Find where the given text appears and provide that cell's center as [X, Y] coordinate. 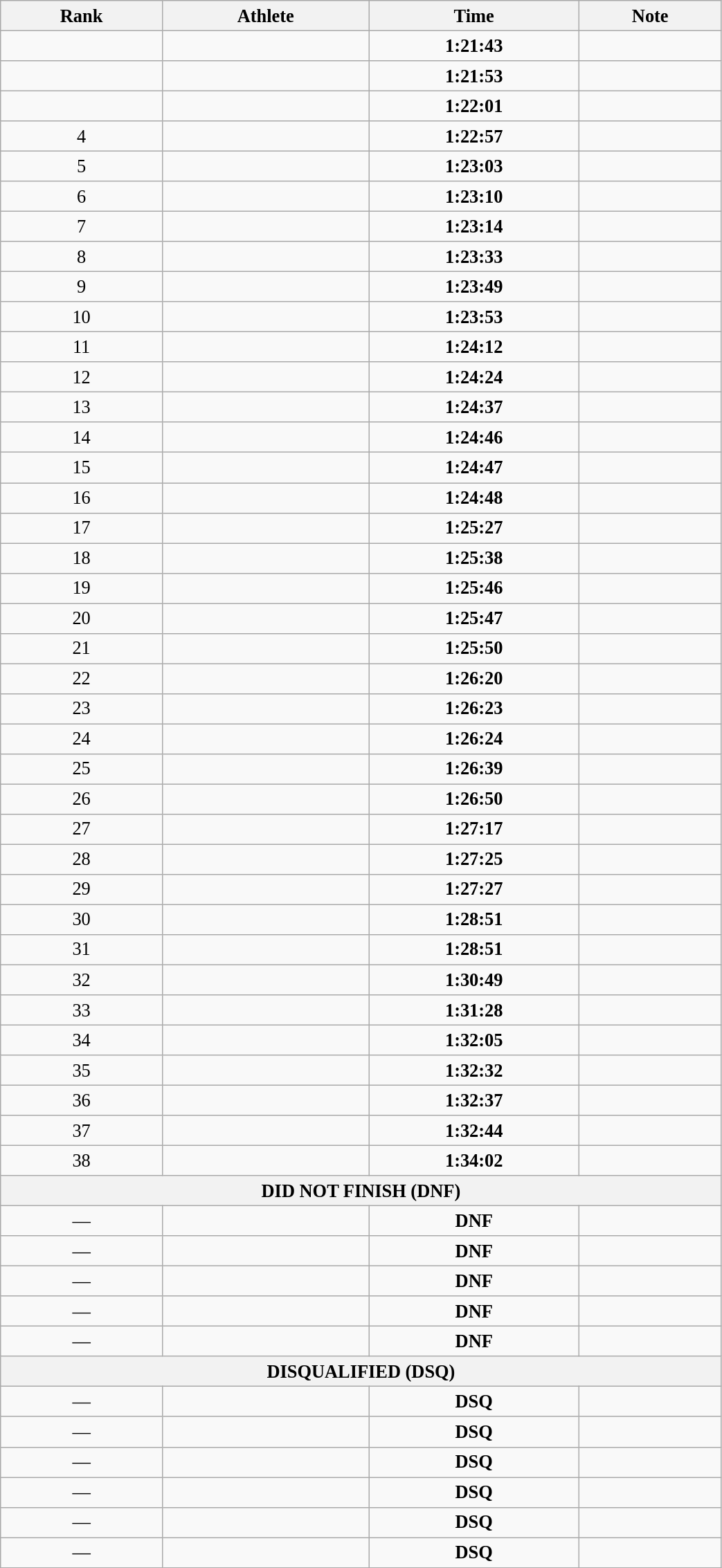
29 [82, 889]
1:25:50 [473, 648]
1:26:24 [473, 738]
14 [82, 437]
DISQUALIFIED (DSQ) [361, 1371]
1:23:33 [473, 257]
33 [82, 1010]
1:24:37 [473, 407]
27 [82, 829]
1:21:43 [473, 46]
23 [82, 709]
1:26:20 [473, 678]
1:26:23 [473, 709]
1:26:50 [473, 799]
31 [82, 949]
28 [82, 859]
13 [82, 407]
DID NOT FINISH (DNF) [361, 1191]
32 [82, 980]
Athlete [266, 15]
24 [82, 738]
1:23:10 [473, 197]
1:31:28 [473, 1010]
37 [82, 1131]
1:27:27 [473, 889]
1:30:49 [473, 980]
Note [650, 15]
16 [82, 498]
1:24:46 [473, 437]
1:32:44 [473, 1131]
12 [82, 377]
19 [82, 588]
1:32:37 [473, 1100]
1:24:47 [473, 468]
1:25:46 [473, 588]
36 [82, 1100]
1:32:05 [473, 1040]
Time [473, 15]
26 [82, 799]
1:22:57 [473, 136]
9 [82, 286]
1:22:01 [473, 106]
22 [82, 678]
1:24:24 [473, 377]
1:23:53 [473, 317]
1:27:25 [473, 859]
1:21:53 [473, 75]
1:27:17 [473, 829]
1:25:38 [473, 558]
1:25:27 [473, 528]
1:23:49 [473, 286]
1:24:12 [473, 347]
1:32:32 [473, 1070]
1:23:03 [473, 166]
35 [82, 1070]
4 [82, 136]
11 [82, 347]
1:24:48 [473, 498]
Rank [82, 15]
6 [82, 197]
17 [82, 528]
21 [82, 648]
1:25:47 [473, 618]
38 [82, 1160]
34 [82, 1040]
30 [82, 920]
8 [82, 257]
1:26:39 [473, 769]
7 [82, 226]
15 [82, 468]
10 [82, 317]
20 [82, 618]
1:23:14 [473, 226]
1:34:02 [473, 1160]
18 [82, 558]
5 [82, 166]
25 [82, 769]
